Pinpoint the cell where the given text exists, returning its (x, y) midpoint coordinate. 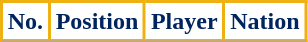
Nation (265, 22)
No. (26, 22)
Position (96, 22)
Player (184, 22)
